Return (x, y) of the center of cell containing provided text 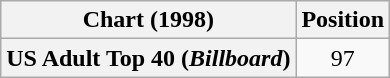
Position (343, 20)
US Adult Top 40 (Billboard) (148, 58)
97 (343, 58)
Chart (1998) (148, 20)
